Find where the given text appears and provide that cell's center as (x, y) coordinate. 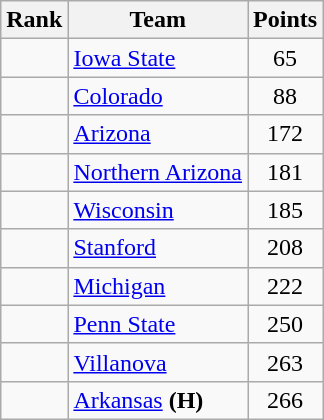
Wisconsin (158, 210)
208 (286, 248)
Arkansas (H) (158, 400)
181 (286, 172)
Points (286, 20)
Penn State (158, 324)
Villanova (158, 362)
222 (286, 286)
Stanford (158, 248)
185 (286, 210)
Rank (34, 20)
263 (286, 362)
Colorado (158, 96)
Arizona (158, 134)
Michigan (158, 286)
172 (286, 134)
Iowa State (158, 58)
Northern Arizona (158, 172)
88 (286, 96)
Team (158, 20)
65 (286, 58)
250 (286, 324)
266 (286, 400)
